From the cell containing the given text, extract its center point as [x, y] coordinate. 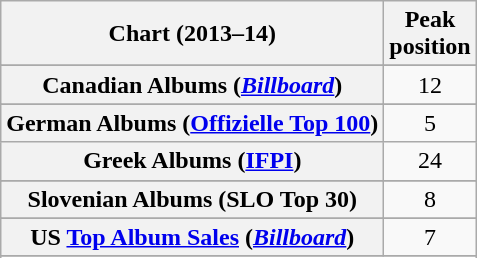
German Albums (Offizielle Top 100) [192, 123]
Peakposition [430, 34]
8 [430, 199]
Slovenian Albums (SLO Top 30) [192, 199]
Canadian Albums (Billboard) [192, 85]
5 [430, 123]
Chart (2013–14) [192, 34]
Greek Albums (IFPI) [192, 161]
12 [430, 85]
7 [430, 237]
24 [430, 161]
US Top Album Sales (Billboard) [192, 237]
